Scan for the cell matching the given text and deliver its [x, y] coordinate at center. 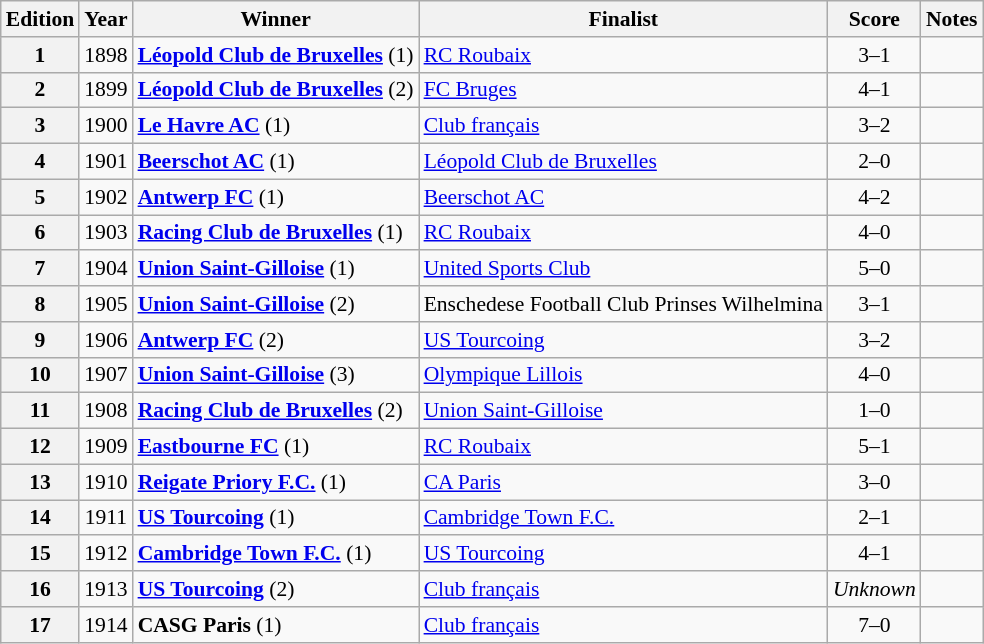
1906 [106, 340]
Beerschot AC [624, 197]
Beerschot AC (1) [276, 162]
2 [40, 90]
4 [40, 162]
16 [40, 589]
8 [40, 304]
1902 [106, 197]
1911 [106, 518]
3 [40, 126]
FC Bruges [624, 90]
7 [40, 269]
United Sports Club [624, 269]
1904 [106, 269]
Union Saint-Gilloise [624, 411]
14 [40, 518]
1–0 [874, 411]
1910 [106, 482]
Cambridge Town F.C. (1) [276, 554]
1907 [106, 375]
Winner [276, 19]
13 [40, 482]
Notes [952, 19]
US Tourcoing (1) [276, 518]
5–0 [874, 269]
1903 [106, 233]
11 [40, 411]
Eastbourne FC (1) [276, 447]
9 [40, 340]
Le Havre AC (1) [276, 126]
1905 [106, 304]
6 [40, 233]
15 [40, 554]
1909 [106, 447]
10 [40, 375]
Year [106, 19]
1914 [106, 625]
CA Paris [624, 482]
1 [40, 55]
7–0 [874, 625]
Enschedese Football Club Prinses Wilhelmina [624, 304]
Edition [40, 19]
1901 [106, 162]
2–1 [874, 518]
Union Saint-Gilloise (1) [276, 269]
12 [40, 447]
Léopold Club de Bruxelles (2) [276, 90]
Olympique Lillois [624, 375]
CASG Paris (1) [276, 625]
Score [874, 19]
Léopold Club de Bruxelles (1) [276, 55]
3–0 [874, 482]
Antwerp FC (1) [276, 197]
Finalist [624, 19]
Reigate Priory F.C. (1) [276, 482]
Racing Club de Bruxelles (1) [276, 233]
4–2 [874, 197]
17 [40, 625]
Union Saint-Gilloise (3) [276, 375]
1898 [106, 55]
1900 [106, 126]
5–1 [874, 447]
Racing Club de Bruxelles (2) [276, 411]
1912 [106, 554]
Union Saint-Gilloise (2) [276, 304]
5 [40, 197]
1913 [106, 589]
Unknown [874, 589]
1908 [106, 411]
1899 [106, 90]
Antwerp FC (2) [276, 340]
Léopold Club de Bruxelles [624, 162]
2–0 [874, 162]
US Tourcoing (2) [276, 589]
Cambridge Town F.C. [624, 518]
